Return [x, y] of the center of cell containing provided text 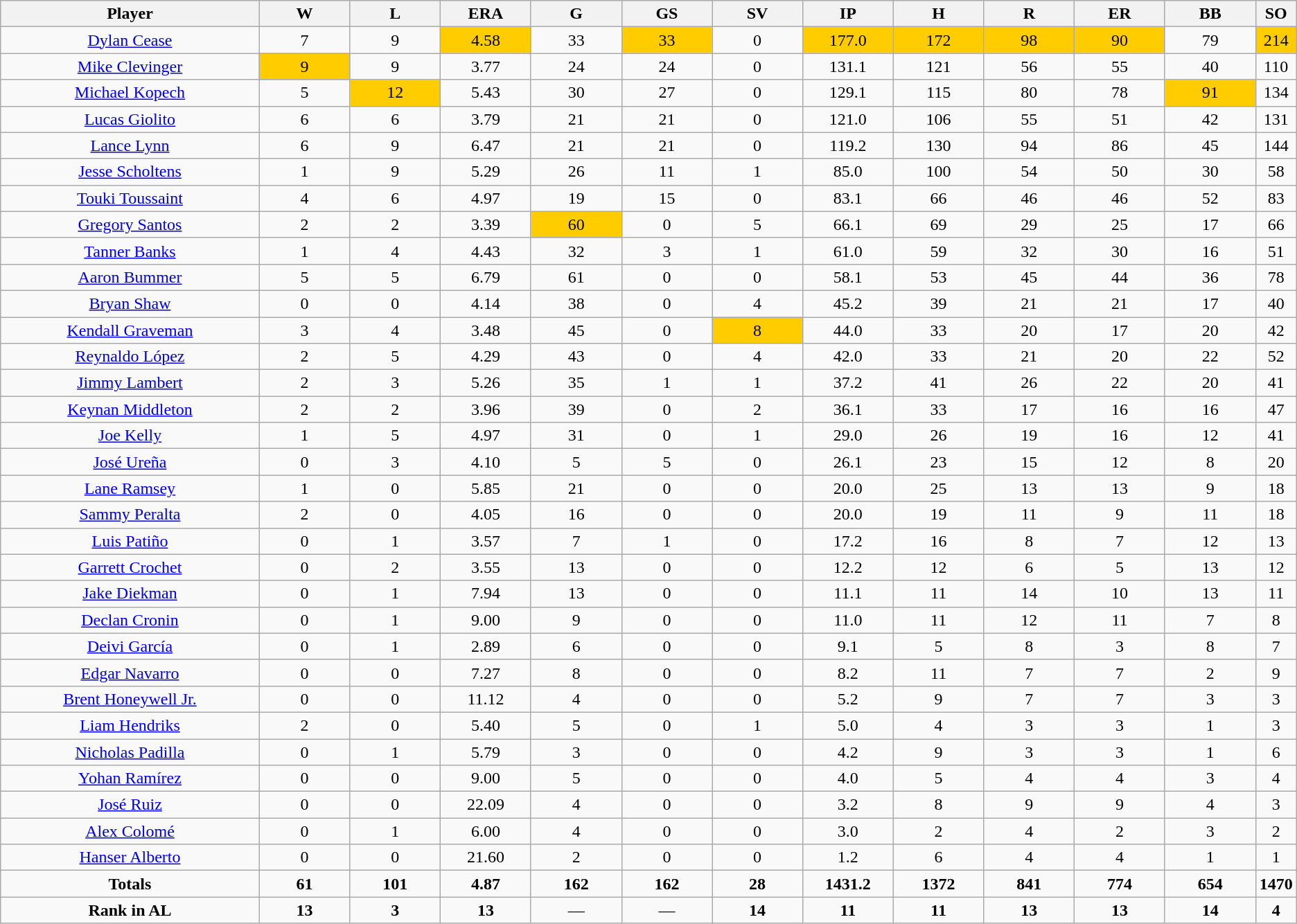
11.0 [848, 620]
29.0 [848, 436]
Brent Honeywell Jr. [130, 699]
106 [938, 119]
Lucas Giolito [130, 119]
BB [1210, 14]
R [1030, 14]
54 [1030, 172]
Rank in AL [130, 910]
1470 [1276, 884]
47 [1276, 409]
Jesse Scholtens [130, 172]
Lane Ramsey [130, 488]
101 [395, 884]
Reynaldo López [130, 357]
GS [667, 14]
43 [576, 357]
27 [667, 93]
21.60 [486, 858]
44 [1120, 277]
Sammy Peralta [130, 515]
110 [1276, 66]
3.79 [486, 119]
7.94 [486, 594]
3.48 [486, 330]
90 [1120, 40]
G [576, 14]
22.09 [486, 805]
5.85 [486, 488]
Luis Patiño [130, 541]
26.1 [848, 462]
4.2 [848, 752]
3.55 [486, 567]
50 [1120, 172]
94 [1030, 145]
131 [1276, 119]
4.10 [486, 462]
Joe Kelly [130, 436]
Lance Lynn [130, 145]
115 [938, 93]
37.2 [848, 383]
38 [576, 303]
28 [758, 884]
44.0 [848, 330]
100 [938, 172]
5.29 [486, 172]
3.2 [848, 805]
79 [1210, 40]
Kendall Graveman [130, 330]
1372 [938, 884]
35 [576, 383]
53 [938, 277]
5.26 [486, 383]
214 [1276, 40]
ERA [486, 14]
11.12 [486, 699]
177.0 [848, 40]
Nicholas Padilla [130, 752]
4.05 [486, 515]
119.2 [848, 145]
3.0 [848, 831]
3.77 [486, 66]
José Ruiz [130, 805]
61.0 [848, 251]
5.43 [486, 93]
5.2 [848, 699]
Garrett Crochet [130, 567]
IP [848, 14]
5.40 [486, 725]
654 [1210, 884]
12.2 [848, 567]
Deivi García [130, 646]
Jake Diekman [130, 594]
83.1 [848, 198]
58 [1276, 172]
Liam Hendriks [130, 725]
134 [1276, 93]
60 [576, 224]
W [305, 14]
5.79 [486, 752]
SV [758, 14]
130 [938, 145]
1431.2 [848, 884]
Yohan Ramírez [130, 779]
4.14 [486, 303]
31 [576, 436]
29 [1030, 224]
8.2 [848, 673]
36.1 [848, 409]
1.2 [848, 858]
José Ureña [130, 462]
129.1 [848, 93]
11.1 [848, 594]
66.1 [848, 224]
Mike Clevinger [130, 66]
121.0 [848, 119]
Keynan Middleton [130, 409]
4.58 [486, 40]
Tanner Banks [130, 251]
774 [1120, 884]
10 [1120, 594]
6.47 [486, 145]
9.1 [848, 646]
2.89 [486, 646]
144 [1276, 145]
131.1 [848, 66]
Bryan Shaw [130, 303]
Michael Kopech [130, 93]
H [938, 14]
6.00 [486, 831]
36 [1210, 277]
Jimmy Lambert [130, 383]
6.79 [486, 277]
56 [1030, 66]
Totals [130, 884]
4.43 [486, 251]
4.0 [848, 779]
98 [1030, 40]
17.2 [848, 541]
Touki Toussaint [130, 198]
23 [938, 462]
841 [1030, 884]
ER [1120, 14]
3.96 [486, 409]
SO [1276, 14]
59 [938, 251]
Hanser Alberto [130, 858]
172 [938, 40]
Alex Colomé [130, 831]
42.0 [848, 357]
Dylan Cease [130, 40]
69 [938, 224]
45.2 [848, 303]
Declan Cronin [130, 620]
4.29 [486, 357]
58.1 [848, 277]
L [395, 14]
Edgar Navarro [130, 673]
85.0 [848, 172]
Aaron Bummer [130, 277]
91 [1210, 93]
Player [130, 14]
80 [1030, 93]
4.87 [486, 884]
3.39 [486, 224]
3.57 [486, 541]
7.27 [486, 673]
5.0 [848, 725]
121 [938, 66]
Gregory Santos [130, 224]
83 [1276, 198]
86 [1120, 145]
